Return the (x, y) coordinate for the center point of the cell that contains the specified text.  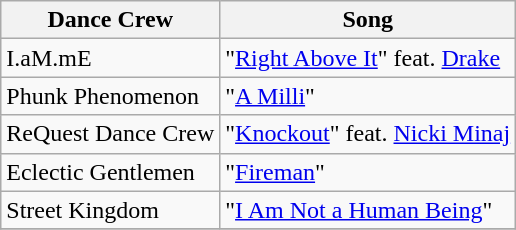
"I Am Not a Human Being" (368, 210)
"Fireman" (368, 172)
"Knockout" feat. Nicki Minaj (368, 134)
Street Kingdom (110, 210)
Eclectic Gentlemen (110, 172)
Phunk Phenomenon (110, 96)
"Right Above It" feat. Drake (368, 58)
Dance Crew (110, 20)
Song (368, 20)
"A Milli" (368, 96)
ReQuest Dance Crew (110, 134)
I.aM.mE (110, 58)
